Find where the given text appears and provide that cell's center as (x, y) coordinate. 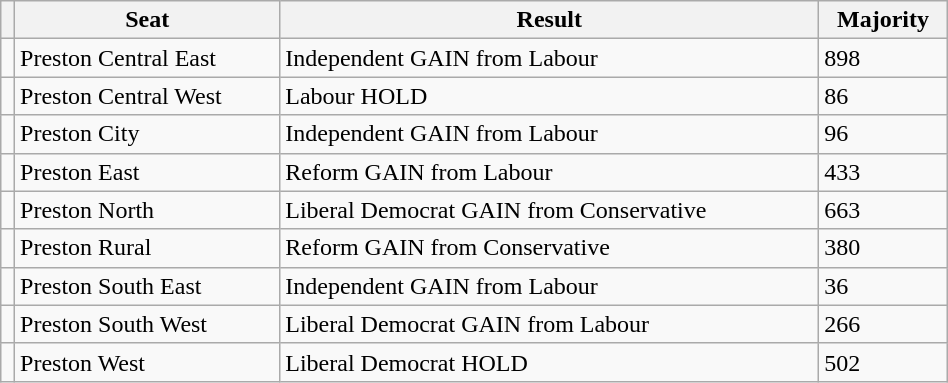
663 (884, 210)
380 (884, 248)
86 (884, 96)
Result (550, 20)
Preston City (148, 134)
Liberal Democrat HOLD (550, 362)
Liberal Democrat GAIN from Labour (550, 324)
266 (884, 324)
Preston East (148, 172)
96 (884, 134)
36 (884, 286)
Preston Rural (148, 248)
898 (884, 58)
Preston West (148, 362)
Preston South West (148, 324)
Reform GAIN from Conservative (550, 248)
433 (884, 172)
Majority (884, 20)
Reform GAIN from Labour (550, 172)
Preston North (148, 210)
Preston Central West (148, 96)
502 (884, 362)
Seat (148, 20)
Preston Central East (148, 58)
Labour HOLD (550, 96)
Liberal Democrat GAIN from Conservative (550, 210)
Preston South East (148, 286)
